Extract the [x, y] coordinate from the center of the cell holding the provided text.  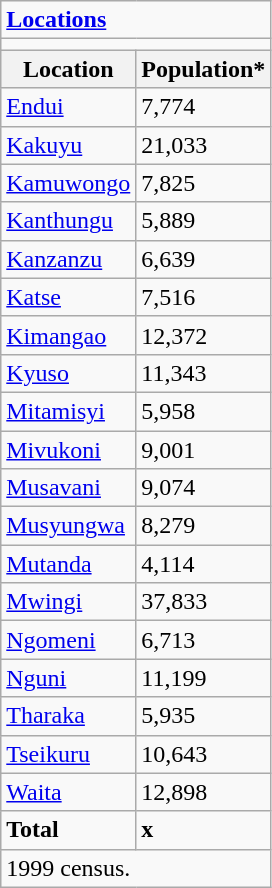
Locations [136, 20]
Ngomeni [68, 640]
12,372 [204, 335]
Kamuwongo [68, 183]
Mutanda [68, 564]
37,833 [204, 602]
9,074 [204, 488]
11,199 [204, 678]
Waita [68, 792]
10,643 [204, 754]
11,343 [204, 373]
Kimangao [68, 335]
Kanzanzu [68, 259]
5,889 [204, 221]
6,713 [204, 640]
Tseikuru [68, 754]
9,001 [204, 449]
Mwingi [68, 602]
12,898 [204, 792]
Mitamisyi [68, 411]
Kyuso [68, 373]
5,958 [204, 411]
Total [68, 830]
8,279 [204, 526]
Location [68, 69]
5,935 [204, 716]
Population* [204, 69]
x [204, 830]
Nguni [68, 678]
1999 census. [136, 868]
Kakuyu [68, 145]
Kanthungu [68, 221]
Katse [68, 297]
7,774 [204, 107]
Mivukoni [68, 449]
4,114 [204, 564]
6,639 [204, 259]
21,033 [204, 145]
7,825 [204, 183]
Musavani [68, 488]
7,516 [204, 297]
Tharaka [68, 716]
Endui [68, 107]
Musyungwa [68, 526]
